Scan for the cell matching the given text and deliver its (x, y) coordinate at center. 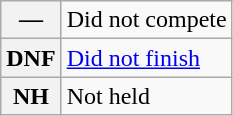
Not held (146, 96)
NH (31, 96)
Did not finish (146, 58)
Did not compete (146, 20)
DNF (31, 58)
— (31, 20)
